Determine the [x, y] coordinate at the center of the cell enclosing the given text.  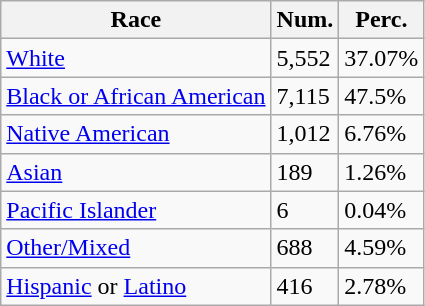
Race [136, 20]
White [136, 58]
Num. [305, 20]
2.78% [382, 286]
Asian [136, 172]
6.76% [382, 134]
1,012 [305, 134]
688 [305, 248]
Hispanic or Latino [136, 286]
6 [305, 210]
Pacific Islander [136, 210]
Native American [136, 134]
Black or African American [136, 96]
47.5% [382, 96]
37.07% [382, 58]
7,115 [305, 96]
5,552 [305, 58]
Perc. [382, 20]
416 [305, 286]
1.26% [382, 172]
189 [305, 172]
4.59% [382, 248]
Other/Mixed [136, 248]
0.04% [382, 210]
